Return the (X, Y) coordinate for the center point of the cell that contains the specified text.  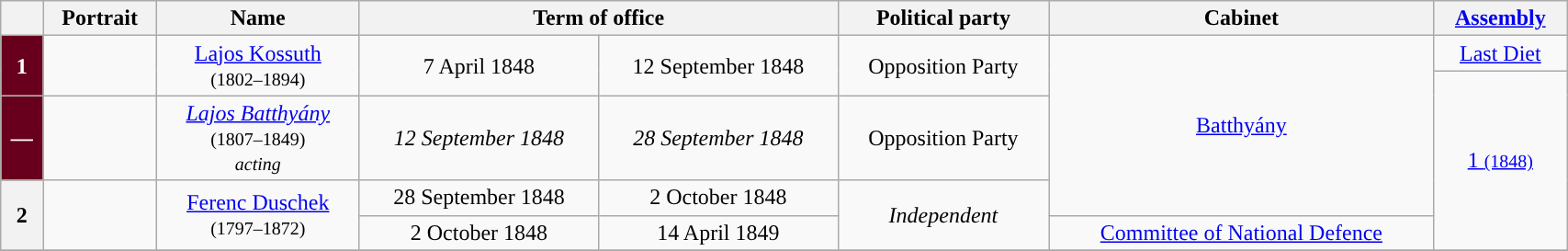
14 April 1849 (718, 233)
Batthyány (1242, 125)
2 (22, 215)
Lajos Batthyány(1807–1849)acting (257, 138)
Portrait (99, 18)
Cabinet (1242, 18)
— (22, 138)
Last Diet (1501, 53)
Committee of National Defence (1242, 233)
Name (257, 18)
Lajos Kossuth(1802–1894) (257, 66)
7 April 1848 (479, 66)
Political party (943, 18)
1 (22, 66)
Ferenc Duschek(1797–1872) (257, 215)
Assembly (1501, 18)
Term of office (599, 18)
Independent (943, 215)
1 (1848) (1501, 160)
